Capture the cell that displays the provided text and extract its (x, y) central coordinate. 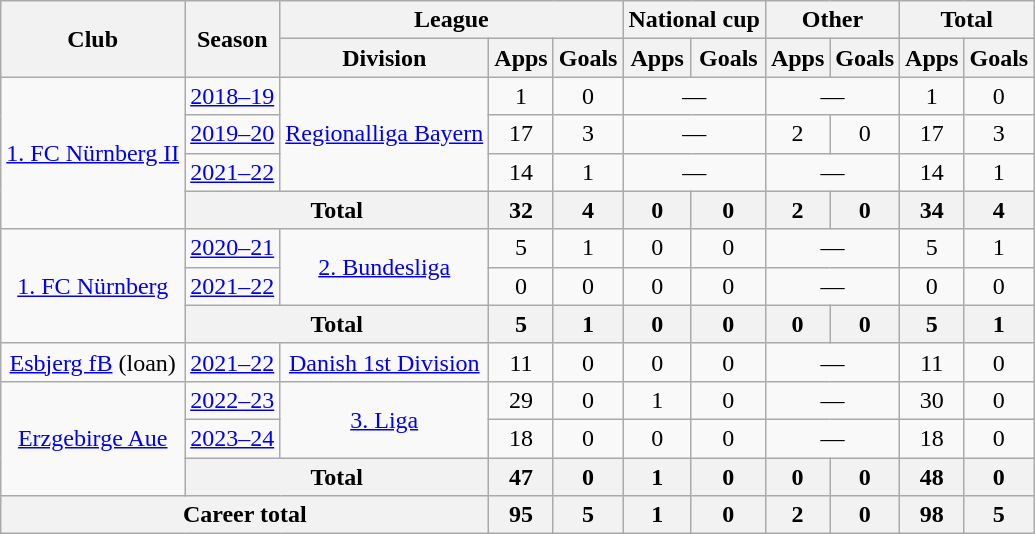
3. Liga (384, 419)
Regionalliga Bayern (384, 134)
29 (521, 400)
2019–20 (232, 134)
League (452, 20)
2020–21 (232, 248)
Division (384, 58)
95 (521, 515)
34 (932, 210)
National cup (694, 20)
Erzgebirge Aue (93, 438)
32 (521, 210)
2. Bundesliga (384, 267)
2022–23 (232, 400)
48 (932, 477)
Other (832, 20)
1. FC Nürnberg (93, 286)
2018–19 (232, 96)
Career total (245, 515)
47 (521, 477)
Club (93, 39)
Esbjerg fB (loan) (93, 362)
98 (932, 515)
2023–24 (232, 438)
30 (932, 400)
Danish 1st Division (384, 362)
1. FC Nürnberg II (93, 153)
Season (232, 39)
